Scan for the cell matching the given text and deliver its [X, Y] coordinate at center. 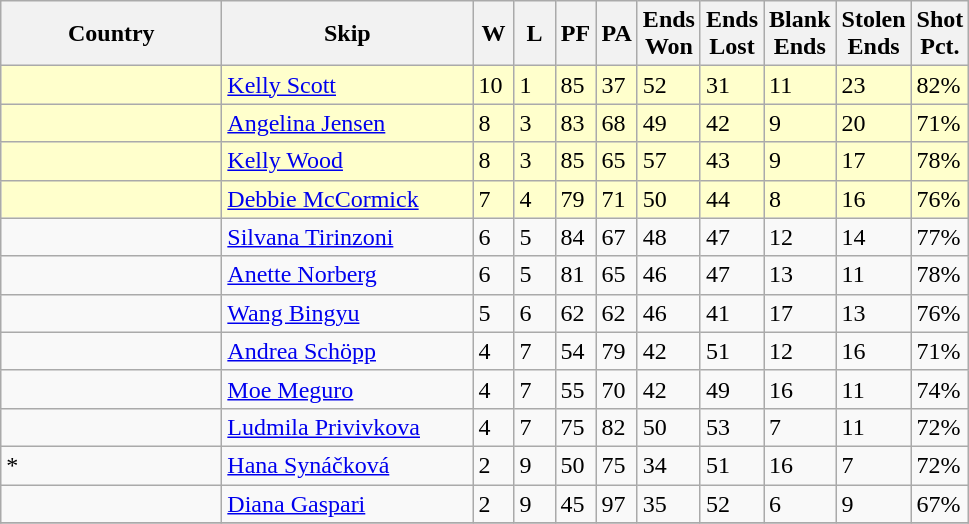
48 [668, 237]
Kelly Scott [348, 85]
Anette Norberg [348, 275]
55 [576, 389]
67% [940, 503]
82 [616, 427]
Moe Meguro [348, 389]
Andrea Schöpp [348, 351]
54 [576, 351]
53 [732, 427]
1 [534, 85]
23 [874, 85]
84 [576, 237]
74% [940, 389]
57 [668, 161]
71 [616, 199]
35 [668, 503]
45 [576, 503]
77% [940, 237]
31 [732, 85]
67 [616, 237]
20 [874, 123]
44 [732, 199]
10 [494, 85]
Stolen Ends [874, 34]
Ends Won [668, 34]
Debbie McCormick [348, 199]
L [534, 34]
82% [940, 85]
Ludmila Privivkova [348, 427]
34 [668, 465]
Country [112, 34]
PF [576, 34]
Ends Lost [732, 34]
* [112, 465]
97 [616, 503]
Silvana Tirinzoni [348, 237]
41 [732, 313]
37 [616, 85]
14 [874, 237]
70 [616, 389]
43 [732, 161]
68 [616, 123]
W [494, 34]
Skip [348, 34]
PA [616, 34]
83 [576, 123]
Angelina Jensen [348, 123]
Hana Synáčková [348, 465]
81 [576, 275]
Diana Gaspari [348, 503]
Shot Pct. [940, 34]
Blank Ends [800, 34]
Wang Bingyu [348, 313]
Kelly Wood [348, 161]
